Extract the (X, Y) coordinate from the center of the cell holding the provided text.  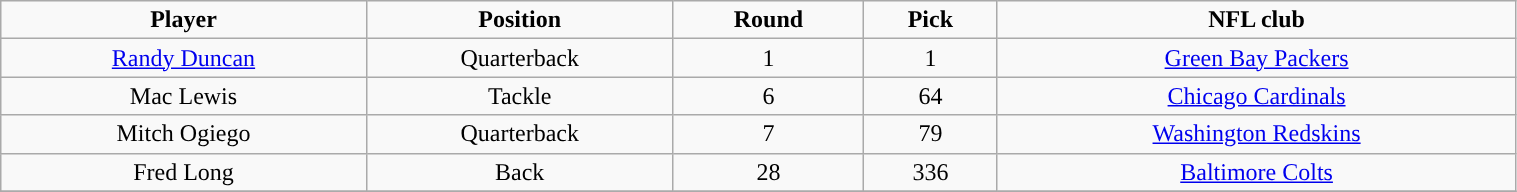
Tackle (520, 96)
Mac Lewis (184, 96)
Green Bay Packers (1256, 58)
Round (768, 20)
7 (768, 134)
Pick (931, 20)
Washington Redskins (1256, 134)
Mitch Ogiego (184, 134)
Randy Duncan (184, 58)
64 (931, 96)
Chicago Cardinals (1256, 96)
Player (184, 20)
Fred Long (184, 172)
336 (931, 172)
6 (768, 96)
28 (768, 172)
Position (520, 20)
Back (520, 172)
79 (931, 134)
NFL club (1256, 20)
Baltimore Colts (1256, 172)
